Extract the [x, y] coordinate from the center of the cell holding the provided text.  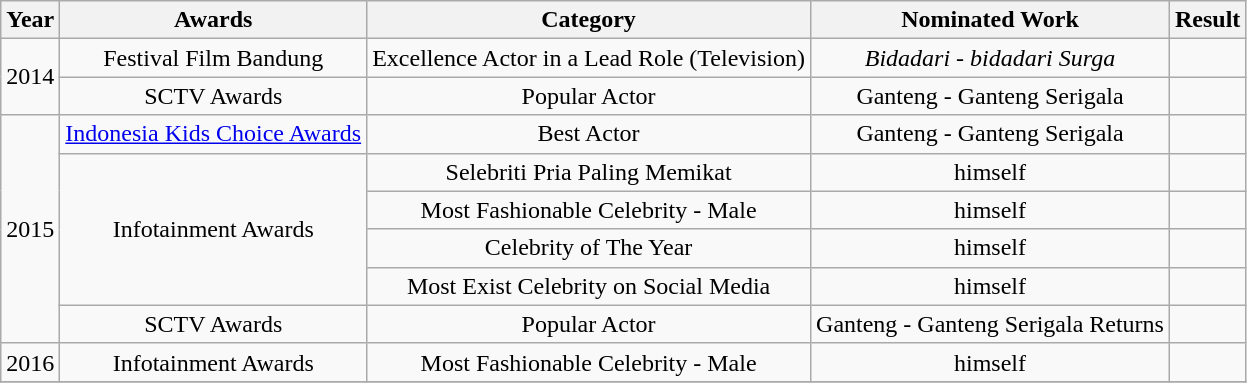
Celebrity of The Year [589, 248]
Year [30, 20]
Most Exist Celebrity on Social Media [589, 286]
Awards [214, 20]
Festival Film Bandung [214, 58]
Best Actor [589, 134]
2015 [30, 229]
Excellence Actor in a Lead Role (Television) [589, 58]
Bidadari - bidadari Surga [990, 58]
Ganteng - Ganteng Serigala Returns [990, 324]
Category [589, 20]
Nominated Work [990, 20]
Selebriti Pria Paling Memikat [589, 172]
Indonesia Kids Choice Awards [214, 134]
Result [1207, 20]
2016 [30, 362]
2014 [30, 77]
